Find where the given text appears and provide that cell's center as (x, y) coordinate. 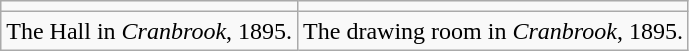
The drawing room in Cranbrook, 1895. (494, 31)
The Hall in Cranbrook, 1895. (150, 31)
